Return [x, y] of the center of cell containing provided text 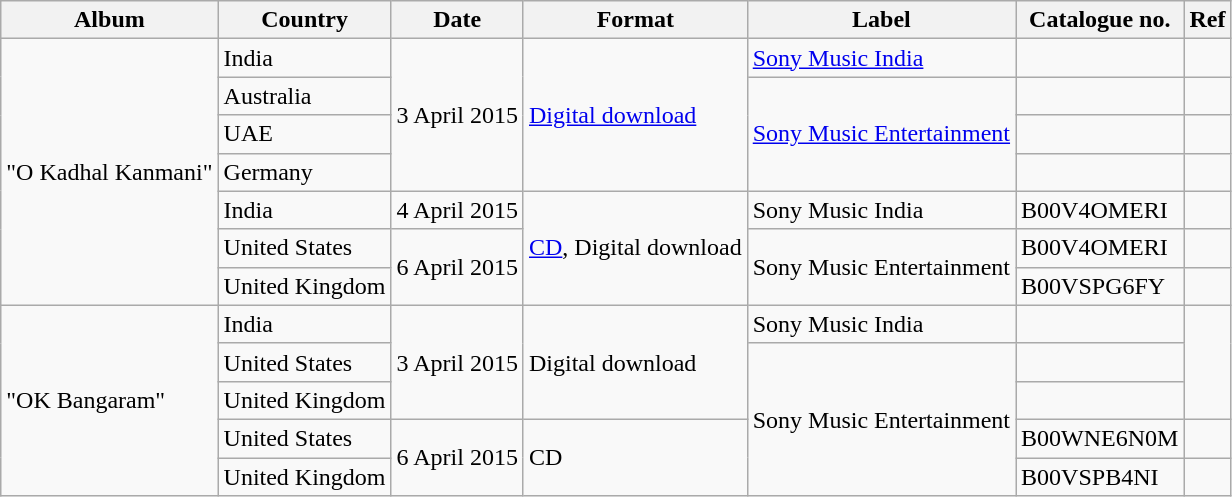
B00VSPB4NI [1100, 477]
Album [110, 20]
Ref [1208, 20]
Label [881, 20]
B00VSPG6FY [1100, 286]
UAE [304, 134]
Format [635, 20]
Date [457, 20]
4 April 2015 [457, 210]
CD, Digital download [635, 248]
Australia [304, 96]
Catalogue no. [1100, 20]
Germany [304, 172]
Country [304, 20]
B00WNE6N0M [1100, 438]
CD [635, 457]
"O Kadhal Kanmani" [110, 172]
"OK Bangaram" [110, 400]
